Scan for the cell matching the given text and deliver its [x, y] coordinate at center. 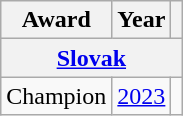
Champion [56, 96]
Year [142, 20]
2023 [142, 96]
Slovak [92, 58]
Award [56, 20]
